Return [X, Y] of the center of cell containing provided text 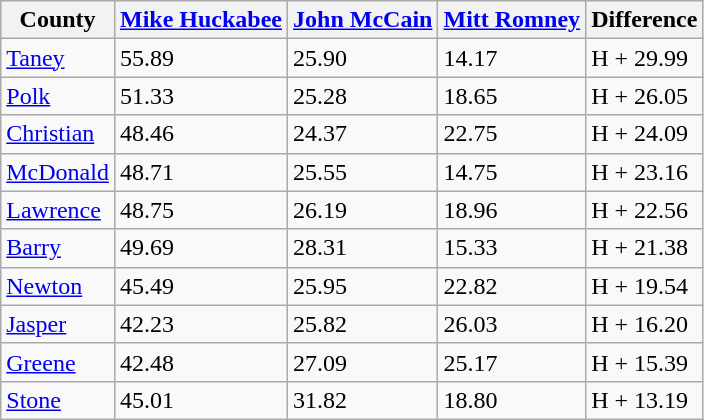
48.46 [200, 134]
48.75 [200, 210]
25.55 [363, 172]
14.75 [512, 172]
28.31 [363, 248]
Barry [58, 248]
45.49 [200, 286]
49.69 [200, 248]
H + 23.16 [644, 172]
H + 22.56 [644, 210]
Lawrence [58, 210]
26.19 [363, 210]
Christian [58, 134]
County [58, 20]
Difference [644, 20]
McDonald [58, 172]
15.33 [512, 248]
John McCain [363, 20]
Jasper [58, 324]
Newton [58, 286]
H + 19.54 [644, 286]
H + 24.09 [644, 134]
18.65 [512, 96]
Greene [58, 362]
Stone [58, 400]
22.82 [512, 286]
Mitt Romney [512, 20]
H + 26.05 [644, 96]
25.95 [363, 286]
48.71 [200, 172]
45.01 [200, 400]
24.37 [363, 134]
22.75 [512, 134]
26.03 [512, 324]
42.23 [200, 324]
51.33 [200, 96]
25.82 [363, 324]
27.09 [363, 362]
55.89 [200, 58]
H + 15.39 [644, 362]
Mike Huckabee [200, 20]
Taney [58, 58]
H + 13.19 [644, 400]
18.80 [512, 400]
18.96 [512, 210]
25.90 [363, 58]
25.17 [512, 362]
25.28 [363, 96]
H + 16.20 [644, 324]
H + 21.38 [644, 248]
14.17 [512, 58]
42.48 [200, 362]
Polk [58, 96]
31.82 [363, 400]
H + 29.99 [644, 58]
